Locate the cell with the specified text and output its (X, Y) center coordinate. 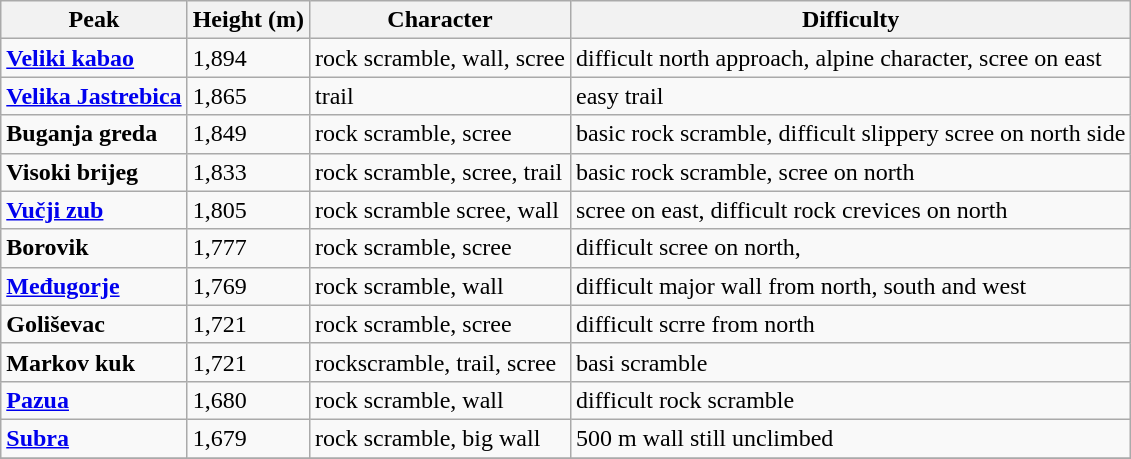
Markov kuk (94, 362)
rock scramble, scree, trail (440, 172)
basi scramble (850, 362)
1,679 (248, 438)
Borovik (94, 248)
difficult scrre from north (850, 324)
basic rock scramble, scree on north (850, 172)
1,777 (248, 248)
difficult rock scramble (850, 400)
Goliševac (94, 324)
500 m wall still unclimbed (850, 438)
scree on east, difficult rock crevices on north (850, 210)
trail (440, 96)
1,680 (248, 400)
1,849 (248, 134)
difficult major wall from north, south and west (850, 286)
Peak (94, 20)
rock scramble scree, wall (440, 210)
rock scramble, wall, scree (440, 58)
easy trail (850, 96)
Difficulty (850, 20)
Character (440, 20)
Height (m) (248, 20)
Velika Jastrebica (94, 96)
Buganja greda (94, 134)
Visoki brijeg (94, 172)
1,769 (248, 286)
difficult scree on north, (850, 248)
rock scramble, big wall (440, 438)
1,805 (248, 210)
basic rock scramble, difficult slippery scree on north side (850, 134)
Subra (94, 438)
Pazua (94, 400)
difficult north approach, alpine character, scree on east (850, 58)
1,865 (248, 96)
Veliki kabao (94, 58)
Vučji zub (94, 210)
rockscramble, trail, scree (440, 362)
1,894 (248, 58)
Međugorje (94, 286)
1,833 (248, 172)
